Return the [X, Y] coordinate for the center point of the cell that contains the specified text.  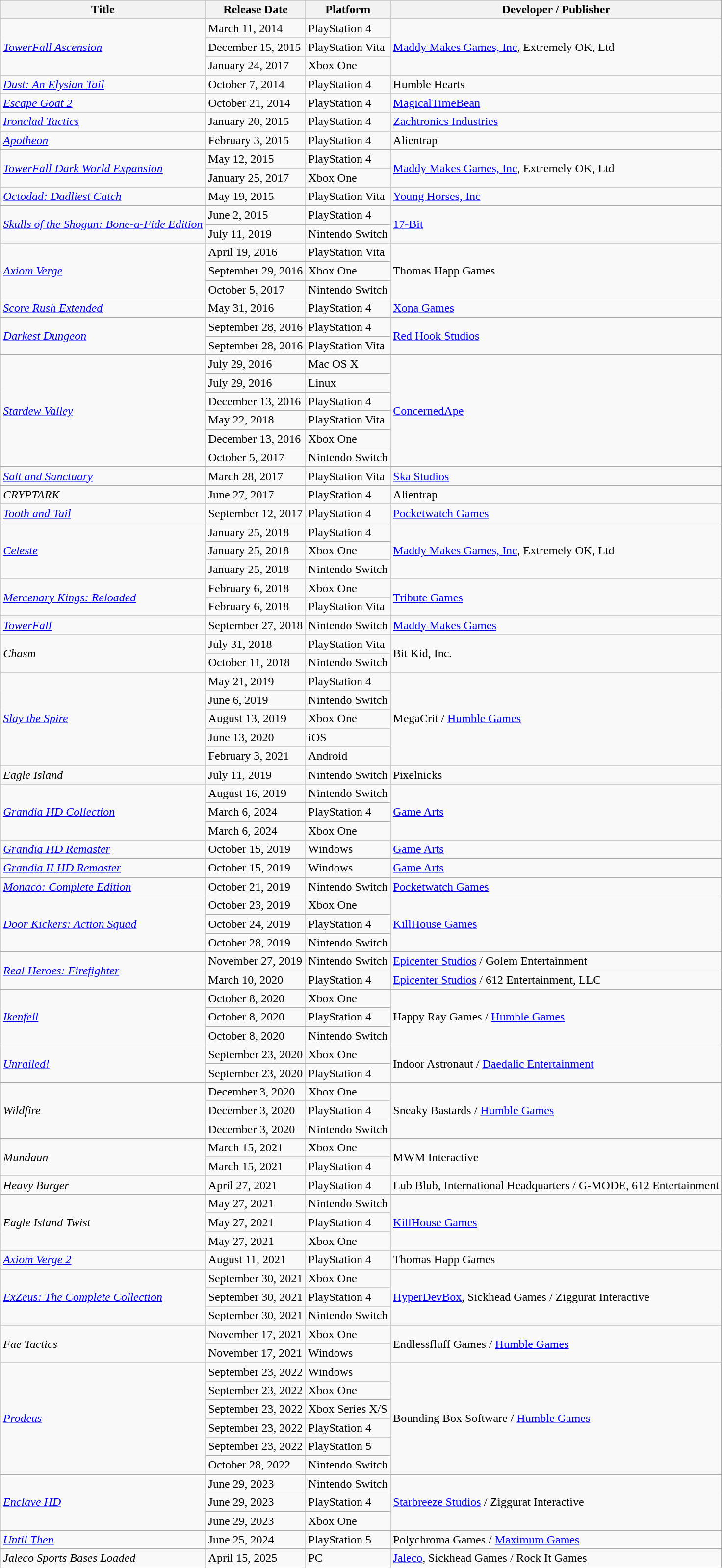
Monaco: Complete Edition [103, 887]
Ska Studios [556, 476]
Endlessfluff Games / Humble Games [556, 1344]
TowerFall Dark World Expansion [103, 168]
Developer / Publisher [556, 10]
Epicenter Studios / 612 Entertainment, LLC [556, 980]
Chasm [103, 653]
PC [348, 1558]
May 21, 2019 [256, 681]
Polychroma Games / Maximum Games [556, 1540]
August 13, 2019 [256, 719]
April 15, 2025 [256, 1558]
Wildfire [103, 1110]
December 15, 2015 [256, 47]
Enclave HD [103, 1502]
Pixelnicks [556, 774]
January 24, 2017 [256, 66]
Apotheon [103, 140]
Mercenary Kings: Reloaded [103, 597]
September 29, 2016 [256, 271]
March 10, 2020 [256, 980]
Title [103, 10]
January 20, 2015 [256, 122]
July 31, 2018 [256, 644]
June 2, 2015 [256, 215]
Axiom Verge 2 [103, 1260]
Ironclad Tactics [103, 122]
September 12, 2017 [256, 513]
Tribute Games [556, 597]
March 11, 2014 [256, 28]
Grandia HD Remaster [103, 849]
Heavy Burger [103, 1185]
Eagle Island Twist [103, 1222]
May 12, 2015 [256, 159]
HyperDevBox, Sickhead Games / Ziggurat Interactive [556, 1297]
Sneaky Bastards / Humble Games [556, 1110]
Indoor Astronaut / Daedalic Entertainment [556, 1064]
Tooth and Tail [103, 513]
Until Then [103, 1540]
Fae Tactics [103, 1344]
October 21, 2014 [256, 103]
Ikenfell [103, 1017]
MegaCrit / Humble Games [556, 719]
Maddy Makes Games [556, 625]
Mundaun [103, 1157]
February 3, 2021 [256, 756]
Happy Ray Games / Humble Games [556, 1017]
June 25, 2024 [256, 1540]
iOS [348, 737]
June 13, 2020 [256, 737]
Starbreeze Studios / Ziggurat Interactive [556, 1502]
Octodad: Dadliest Catch [103, 196]
Escape Goat 2 [103, 103]
Slay the Spire [103, 719]
CRYPTARK [103, 495]
Darkest Dungeon [103, 336]
Android [348, 756]
October 28, 2019 [256, 943]
MagicalTimeBean [556, 103]
November 27, 2019 [256, 961]
Real Heroes: Firefighter [103, 971]
August 16, 2019 [256, 793]
April 19, 2016 [256, 252]
October 21, 2019 [256, 887]
TowerFall Ascension [103, 47]
April 27, 2021 [256, 1185]
Axiom Verge [103, 271]
Eagle Island [103, 774]
Xbox Series X/S [348, 1409]
October 28, 2022 [256, 1465]
Bounding Box Software / Humble Games [556, 1418]
Salt and Sanctuary [103, 476]
Xona Games [556, 308]
June 27, 2017 [256, 495]
Celeste [103, 550]
Unrailed! [103, 1064]
May 31, 2016 [256, 308]
October 11, 2018 [256, 663]
Young Horses, Inc [556, 196]
Platform [348, 10]
Door Kickers: Action Squad [103, 924]
August 11, 2021 [256, 1260]
Grandia II HD Remaster [103, 868]
October 23, 2019 [256, 905]
May 19, 2015 [256, 196]
June 6, 2019 [256, 700]
ConcernedApe [556, 411]
Prodeus [103, 1418]
Skulls of the Shogun: Bone-a-Fide Edition [103, 224]
Red Hook Studios [556, 336]
Stardew Valley [103, 411]
Grandia HD Collection [103, 812]
Mac OS X [348, 364]
Epicenter Studios / Golem Entertainment [556, 961]
TowerFall [103, 625]
Zachtronics Industries [556, 122]
MWM Interactive [556, 1157]
Lub Blub, International Headquarters / G-MODE, 612 Entertainment [556, 1185]
17-Bit [556, 224]
May 22, 2018 [256, 420]
March 28, 2017 [256, 476]
Bit Kid, Inc. [556, 653]
Linux [348, 383]
January 25, 2017 [256, 177]
Jaleco Sports Bases Loaded [103, 1558]
Score Rush Extended [103, 308]
Release Date [256, 10]
September 27, 2018 [256, 625]
February 3, 2015 [256, 140]
October 24, 2019 [256, 924]
Humble Hearts [556, 84]
October 7, 2014 [256, 84]
Dust: An Elysian Tail [103, 84]
ExZeus: The Complete Collection [103, 1297]
Jaleco, Sickhead Games / Rock It Games [556, 1558]
